Return [x, y] of the center of cell containing provided text 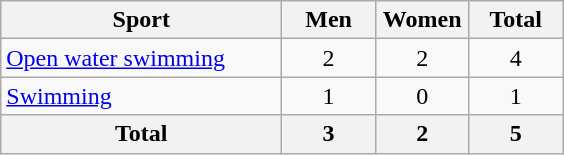
5 [516, 134]
4 [516, 58]
Sport [142, 20]
Open water swimming [142, 58]
Men [329, 20]
Swimming [142, 96]
Women [422, 20]
0 [422, 96]
3 [329, 134]
